Identify which cell holds the provided text, then report its [x, y] central coordinate. 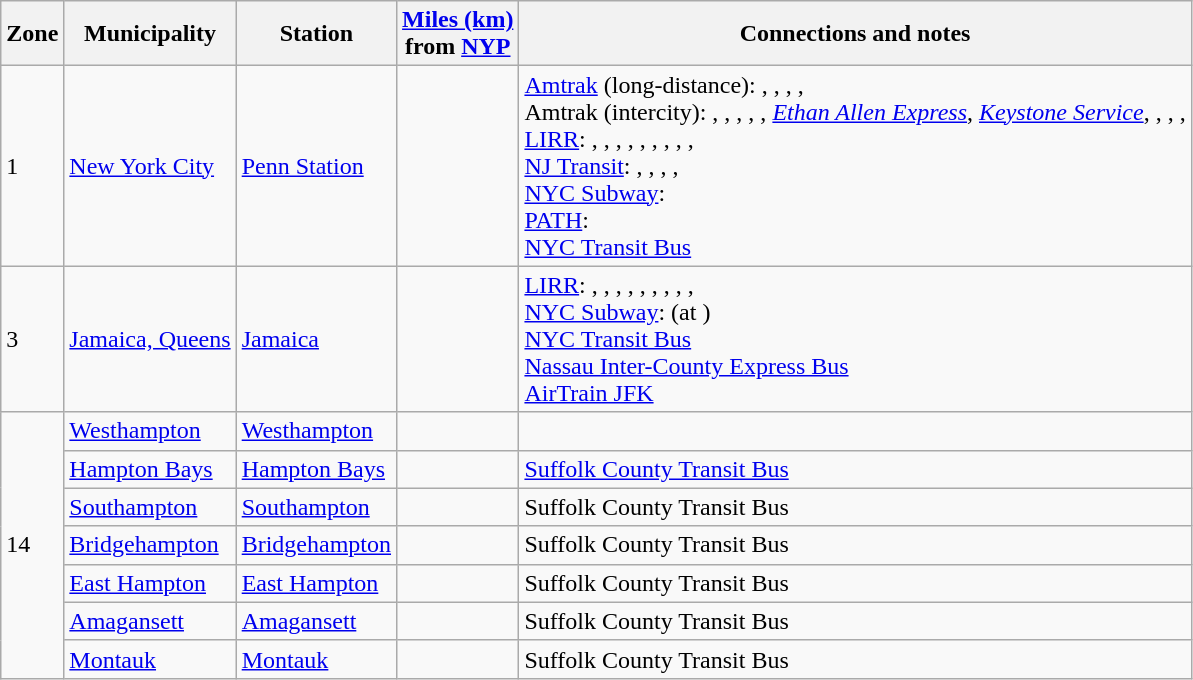
New York City [150, 166]
Jamaica [316, 339]
Connections and notes [855, 34]
14 [32, 545]
3 [32, 339]
Station [316, 34]
Jamaica, Queens [150, 339]
1 [32, 166]
Zone [32, 34]
Miles (km)from NYP [458, 34]
Penn Station [316, 166]
Municipality [150, 34]
LIRR: , , , , , , , , , NYC Subway: (at ) NYC Transit Bus Nassau Inter-County Express Bus AirTrain JFK [855, 339]
